From the cell containing the given text, extract its center point as (x, y) coordinate. 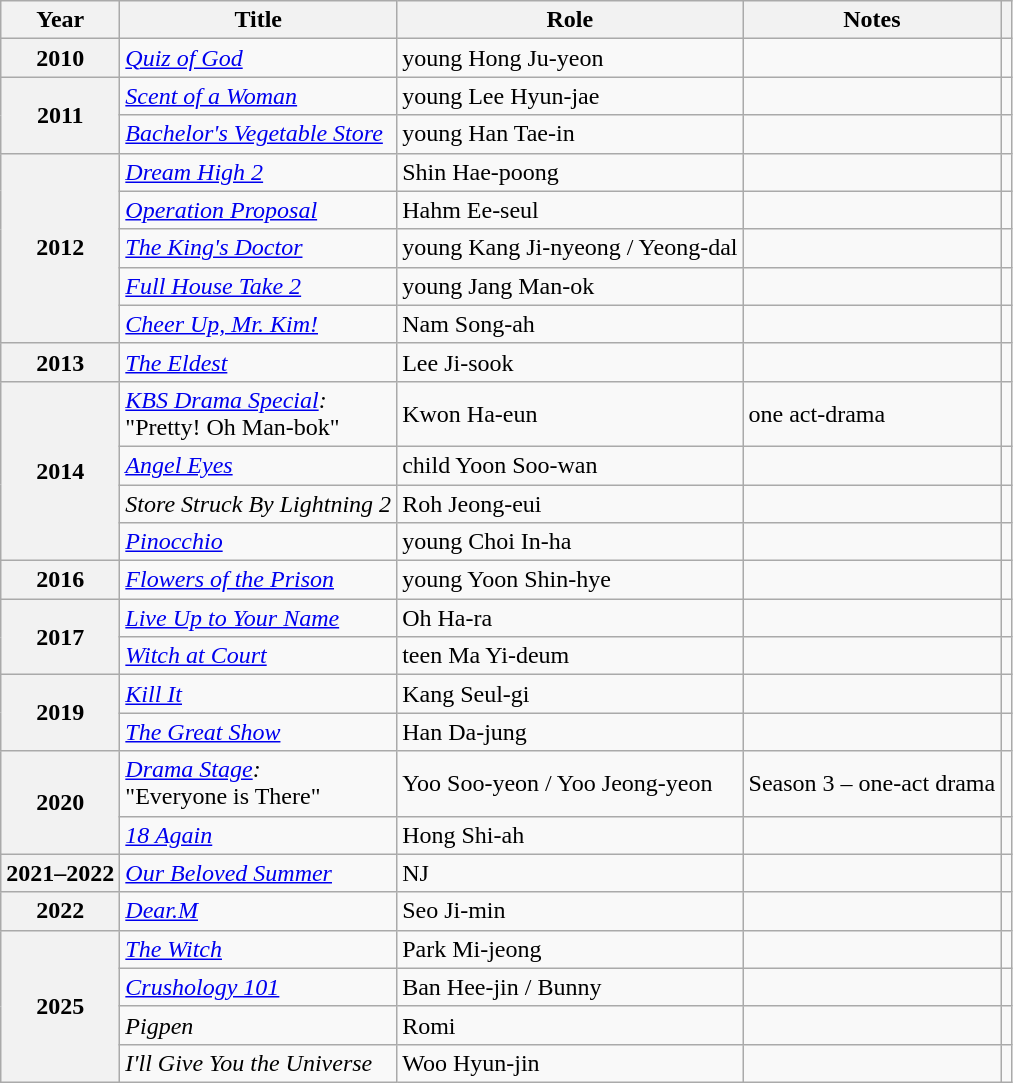
child Yoon Soo-wan (570, 465)
Kill It (258, 694)
Drama Stage:"Everyone is There" (258, 784)
Nam Song-ah (570, 324)
2017 (60, 637)
The King's Doctor (258, 248)
young Han Tae-in (570, 134)
2020 (60, 802)
Bachelor's Vegetable Store (258, 134)
18 Again (258, 835)
Operation Proposal (258, 210)
2025 (60, 1006)
Our Beloved Summer (258, 873)
2022 (60, 911)
Quiz of God (258, 58)
young Jang Man-ok (570, 286)
Dream High 2 (258, 172)
Hahm Ee-seul (570, 210)
Kang Seul-gi (570, 694)
The Witch (258, 949)
NJ (570, 873)
Full House Take 2 (258, 286)
Pigpen (258, 1025)
Park Mi-jeong (570, 949)
Roh Jeong-eui (570, 503)
Kwon Ha-eun (570, 414)
Crushology 101 (258, 987)
Role (570, 20)
Store Struck By Lightning 2 (258, 503)
KBS Drama Special:"Pretty! Oh Man-bok" (258, 414)
2011 (60, 115)
Witch at Court (258, 656)
Flowers of the Prison (258, 580)
Ban Hee-jin / Bunny (570, 987)
The Eldest (258, 362)
Shin Hae-poong (570, 172)
2021–2022 (60, 873)
2010 (60, 58)
Notes (872, 20)
Seo Ji-min (570, 911)
Han Da-jung (570, 732)
young Kang Ji-nyeong / Yeong-dal (570, 248)
young Choi In-ha (570, 542)
Yoo Soo-yeon / Yoo Jeong-yeon (570, 784)
Angel Eyes (258, 465)
Oh Ha-ra (570, 618)
Woo Hyun-jin (570, 1063)
teen Ma Yi-deum (570, 656)
The Great Show (258, 732)
Scent of a Woman (258, 96)
young Yoon Shin-hye (570, 580)
2012 (60, 248)
one act-drama (872, 414)
2019 (60, 713)
2013 (60, 362)
2014 (60, 470)
Lee Ji-sook (570, 362)
young Hong Ju-yeon (570, 58)
young Lee Hyun-jae (570, 96)
I'll Give You the Universe (258, 1063)
Pinocchio (258, 542)
Hong Shi-ah (570, 835)
Dear.M (258, 911)
Season 3 – one-act drama (872, 784)
Live Up to Your Name (258, 618)
2016 (60, 580)
Cheer Up, Mr. Kim! (258, 324)
Romi (570, 1025)
Title (258, 20)
Year (60, 20)
